Locate the cell with the specified text and output its (X, Y) center coordinate. 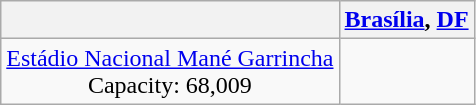
Brasília, DF (406, 20)
Estádio Nacional Mané GarrinchaCapacity: 68,009 (170, 72)
